Scan for the cell matching the given text and deliver its (x, y) coordinate at center. 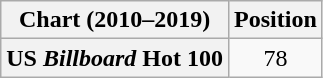
Position (276, 20)
Chart (2010–2019) (115, 20)
78 (276, 58)
US Billboard Hot 100 (115, 58)
